Return the (X, Y) coordinate for the center point of the cell that contains the specified text.  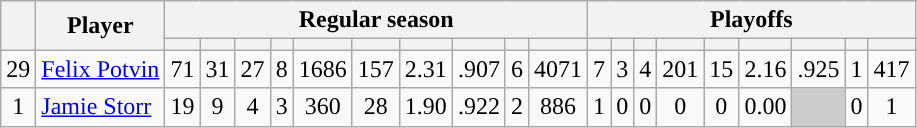
31 (218, 69)
71 (182, 69)
9 (218, 107)
28 (376, 107)
.907 (478, 69)
27 (252, 69)
4071 (558, 69)
Jamie Storr (100, 107)
157 (376, 69)
8 (282, 69)
.922 (478, 107)
.925 (818, 69)
2.16 (766, 69)
1.90 (426, 107)
2 (516, 107)
Felix Potvin (100, 69)
1686 (322, 69)
Regular season (376, 20)
29 (18, 69)
417 (892, 69)
2.31 (426, 69)
7 (600, 69)
Player (100, 26)
Playoffs (752, 20)
19 (182, 107)
15 (722, 69)
360 (322, 107)
886 (558, 107)
6 (516, 69)
201 (680, 69)
0.00 (766, 107)
